Return (x, y) of the center of cell containing provided text 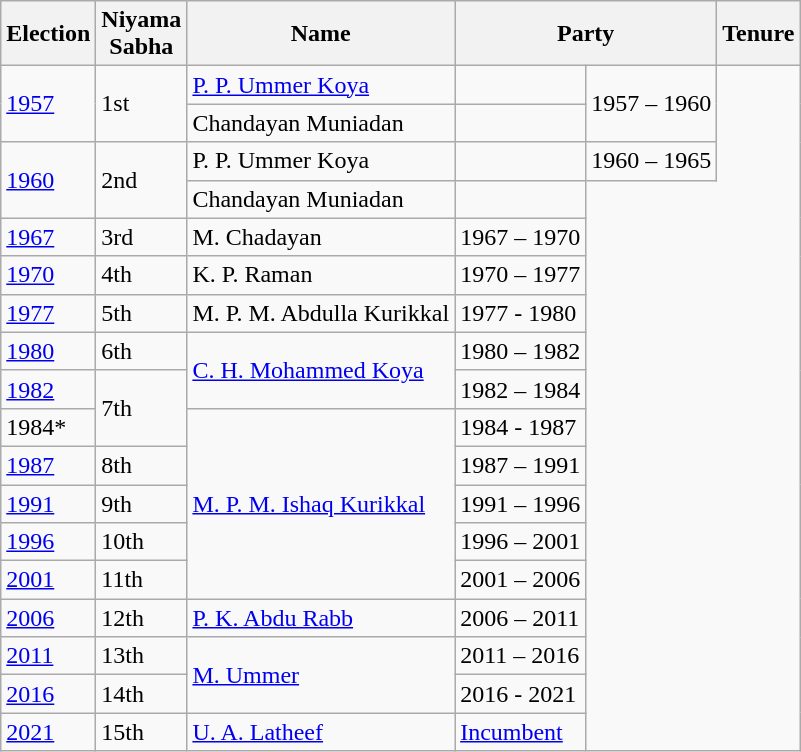
1957 (48, 104)
12th (142, 618)
2011 (48, 656)
2006 (48, 618)
C. H. Mohammed Koya (321, 370)
1987 – 1991 (520, 465)
1980 – 1982 (520, 351)
1984 - 1987 (520, 427)
Incumbent (520, 732)
15th (142, 732)
1957 – 1960 (652, 104)
7th (142, 408)
2006 – 2011 (520, 618)
10th (142, 542)
1982 (48, 389)
4th (142, 275)
1967 (48, 237)
K. P. Raman (321, 275)
1982 – 1984 (520, 389)
NiyamaSabha (142, 34)
2011 – 2016 (520, 656)
M. Chadayan (321, 237)
2016 (48, 694)
1960 (48, 180)
2021 (48, 732)
Party (586, 34)
Election (48, 34)
1980 (48, 351)
1987 (48, 465)
1st (142, 104)
1984* (48, 427)
2001 – 2006 (520, 580)
9th (142, 503)
8th (142, 465)
3rd (142, 237)
1996 – 2001 (520, 542)
1991 – 1996 (520, 503)
M. Ummer (321, 675)
6th (142, 351)
1977 - 1980 (520, 313)
2016 - 2021 (520, 694)
5th (142, 313)
2nd (142, 180)
14th (142, 694)
M. P. M. Abdulla Kurikkal (321, 313)
2001 (48, 580)
11th (142, 580)
M. P. M. Ishaq Kurikkal (321, 503)
1977 (48, 313)
Name (321, 34)
U. A. Latheef (321, 732)
1960 – 1965 (652, 161)
13th (142, 656)
1996 (48, 542)
P. K. Abdu Rabb (321, 618)
1970 – 1977 (520, 275)
1991 (48, 503)
1970 (48, 275)
1967 – 1970 (520, 237)
Tenure (758, 34)
